Extract the [X, Y] coordinate from the center of the cell holding the provided text.  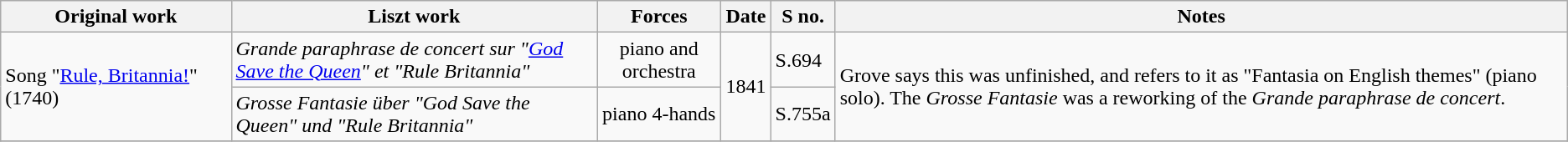
piano 4-hands [659, 114]
S.755a [802, 114]
piano and orchestra [659, 60]
Original work [116, 17]
1841 [745, 87]
Date [745, 17]
Grosse Fantasie über "God Save the Queen" und "Rule Britannia" [414, 114]
S no. [802, 17]
S.694 [802, 60]
Liszt work [414, 17]
Forces [659, 17]
Notes [1201, 17]
Song "Rule, Britannia!" (1740) [116, 87]
Grande paraphrase de concert sur "God Save the Queen" et "Rule Britannia" [414, 60]
